Provide the [x, y] coordinate of the cell's center where the given text is located.  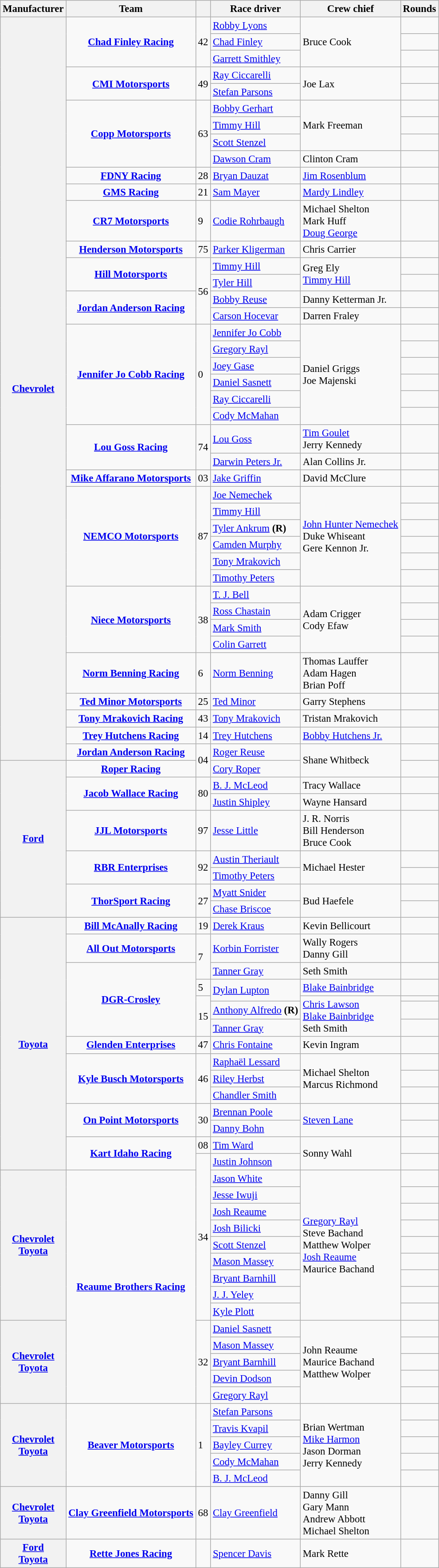
21 [203, 192]
Chevrolet [33, 389]
Bill McAnally Racing [131, 926]
19 [203, 926]
Darwin Peters Jr. [255, 461]
Henderson Motorsports [131, 250]
Bud Haefele [351, 901]
Devin Dodson [255, 1378]
Daniel Griggs Joe Majenski [351, 375]
Glenden Enterprises [131, 1045]
Norm Benning [255, 673]
Crew chief [351, 9]
Chase Briscoe [255, 909]
14 [203, 735]
Colin Garrett [255, 645]
Tim Goulet Jerry Kennedy [351, 439]
92 [203, 867]
Toyota [33, 1044]
Kevin Bellicourt [351, 926]
T. J. Bell [255, 595]
Mark Freeman [351, 125]
Josh Bilicki [255, 1228]
JJL Motorsports [131, 831]
46 [203, 1078]
Beaver Motorsports [131, 1445]
Clinton Cram [351, 159]
Rounds [419, 9]
Michael Shelton Mark Huff Doug George [351, 221]
Clay Greenfield Motorsports [131, 1513]
1 [203, 1445]
Blake Bainbridge [351, 988]
6 [203, 673]
04 [203, 760]
On Point Motorsports [131, 1120]
Kyle Plott [255, 1312]
Ford [33, 839]
Carson Hocevar [255, 316]
25 [203, 702]
15 [203, 1017]
Kart Idaho Racing [131, 1154]
Tristan Mrakovich [351, 719]
Myatt Snider [255, 892]
Michael Shelton Marcus Richmond [351, 1078]
GMS Racing [131, 192]
Tracy Wallace [351, 785]
Alan Collins Jr. [351, 461]
DGR-Crosley [131, 1000]
63 [203, 133]
Chris Fontaine [255, 1045]
47 [203, 1045]
Steven Lane [351, 1120]
All Out Motorsports [131, 949]
56 [203, 291]
38 [203, 620]
7 [203, 957]
Rette Jones Racing [131, 1553]
43 [203, 719]
Bayley Currey [255, 1445]
Danny Ketterman Jr. [351, 299]
John Hunter Nemechek Duke Whiseant Gere Kennon Jr. [351, 536]
CMI Motorsports [131, 83]
Clay Greenfield [255, 1513]
Lou Goss Racing [131, 447]
42 [203, 43]
J. R. Norris Bill Henderson Bruce Cook [351, 831]
David McClure [351, 478]
Ross Chastain [255, 611]
Bobby Gerhart [255, 109]
Jim Rosenblum [351, 176]
Raphaël Lessard [255, 1062]
Norm Benning Racing [131, 673]
Lou Goss [255, 439]
27 [203, 901]
5 [203, 988]
0 [203, 375]
Chandler Smith [255, 1095]
Wally Rogers Danny Gill [351, 949]
Thomas Lauffer Adam Hagen Brian Poff [351, 673]
Roger Reuse [255, 752]
Bryan Dauzat [255, 176]
Race driver [255, 9]
Joey Gase [255, 366]
Derek Kraus [255, 926]
Jesse Iwuji [255, 1195]
Jake Griffin [255, 478]
Josh Reaume [255, 1212]
Tyler Hill [255, 283]
Jacob Wallace Racing [131, 794]
Seth Smith [351, 971]
Darren Fraley [351, 316]
Niece Motorsports [131, 620]
Justin Shipley [255, 802]
Cory Roper [255, 769]
28 [203, 176]
John Reaume Maurice Bachand Matthew Wolper [351, 1362]
03 [203, 478]
Gregory Rayl Steve Bachand Matthew Wolper Josh Reaume Maurice Bachand [351, 1245]
Bobby Hutchens Jr. [351, 735]
Michael Hester [351, 867]
Dylan Lupton [255, 990]
Manufacturer [33, 9]
08 [203, 1145]
Garry Stephens [351, 702]
Garrett Smithley [255, 59]
Hill Motorsports [131, 274]
Mark Smith [255, 628]
Kevin Ingram [351, 1045]
Jesse Little [255, 831]
ThorSport Racing [131, 901]
RBR Enterprises [131, 867]
Austin Theriault [255, 859]
Danny Bohn [255, 1129]
87 [203, 536]
Bobby Reuse [255, 299]
Sonny Wahl [351, 1154]
75 [203, 250]
FDNY Racing [131, 176]
Bruce Cook [351, 43]
Travis Kvapil [255, 1428]
Chad Finley Racing [131, 43]
Parker Kligerman [255, 250]
Roper Racing [131, 769]
Tyler Ankrum (R) [255, 528]
Copp Motorsports [131, 133]
Brian Wertman Mike Harmon Jason Dorman Jerry Kennedy [351, 1445]
Chad Finley [255, 42]
97 [203, 831]
Chris Carrier [351, 250]
Reaume Brothers Racing [131, 1286]
30 [203, 1120]
Wayne Hansard [351, 802]
Spencer Davis [255, 1553]
49 [203, 83]
Brennan Poole [255, 1112]
Ford Toyota [33, 1553]
Chris Lawson Blake Bainbridge Seth Smith [351, 1017]
Codie Rohrbaugh [255, 221]
Justin Johnson [255, 1162]
Tim Ward [255, 1145]
Adam Crigger Cody Efaw [351, 620]
Anthony Alfredo (R) [255, 1010]
Jennifer Jo Cobb [255, 333]
Shane Whitbeck [351, 760]
68 [203, 1513]
Trey Hutchens [255, 735]
32 [203, 1362]
Greg Ely Timmy Hill [351, 274]
Tony Mrakovich Racing [131, 719]
34 [203, 1237]
Sam Mayer [255, 192]
Jennifer Jo Cobb Racing [131, 375]
80 [203, 794]
J. J. Yeley [255, 1295]
Joe Nemechek [255, 495]
Robby Lyons [255, 26]
Ted Minor Motorsports [131, 702]
Team [131, 9]
9 [203, 221]
74 [203, 447]
Mark Rette [351, 1553]
Mike Affarano Motorsports [131, 478]
CR7 Motorsports [131, 221]
Camden Murphy [255, 545]
NEMCO Motorsports [131, 536]
Ted Minor [255, 702]
Jason White [255, 1178]
Korbin Forrister [255, 949]
Riley Herbst [255, 1079]
Mardy Lindley [351, 192]
Kyle Busch Motorsports [131, 1078]
Danny Gill Gary Mann Andrew Abbott Michael Shelton [351, 1513]
Trey Hutchens Racing [131, 735]
Dawson Cram [255, 159]
Joe Lax [351, 83]
